Detect which cell encompasses the target text, then output its [X, Y] center coordinate. 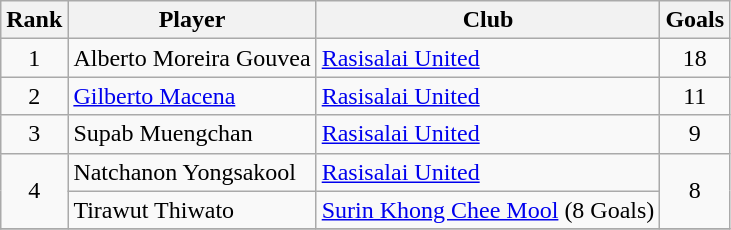
Gilberto Macena [192, 96]
18 [695, 58]
11 [695, 96]
Tirawut Thiwato [192, 210]
9 [695, 134]
Club [488, 20]
Natchanon Yongsakool [192, 172]
Supab Muengchan [192, 134]
Rank [34, 20]
Alberto Moreira Gouvea [192, 58]
8 [695, 191]
Player [192, 20]
4 [34, 191]
1 [34, 58]
2 [34, 96]
Goals [695, 20]
3 [34, 134]
Surin Khong Chee Mool (8 Goals) [488, 210]
